Return (x, y) of the center of cell containing provided text 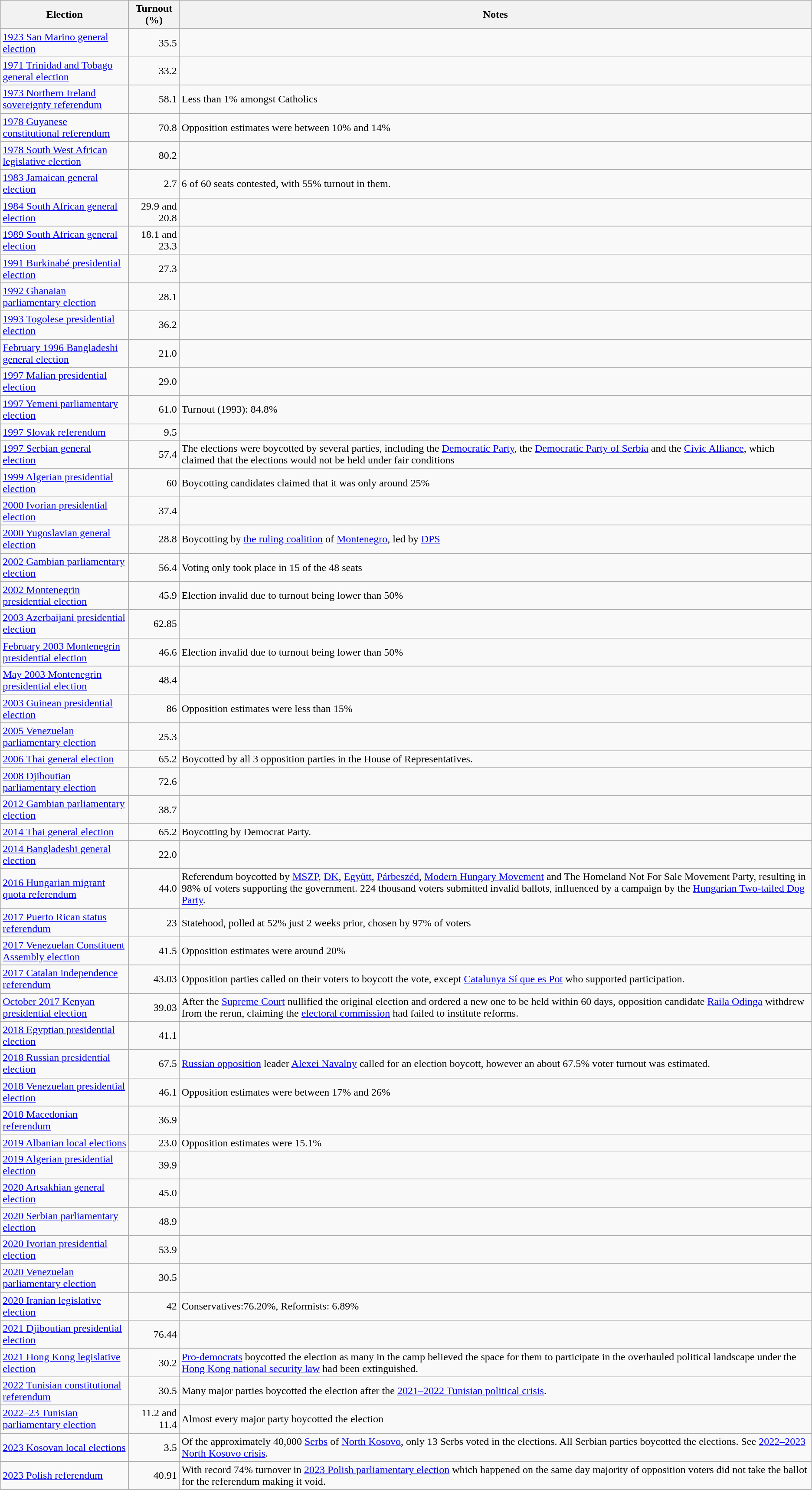
37.4 (154, 511)
2018 Russian presidential election (65, 1064)
Opposition estimates were less than 15% (495, 708)
2003 Guinean presidential election (65, 708)
Turnout (%) (154, 15)
1997 Malian presidential election (65, 382)
39.9 (154, 1165)
2002 Montenegrin presidential election (65, 595)
May 2003 Montenegrin presidential election (65, 680)
3.5 (154, 1447)
33.2 (154, 71)
25.3 (154, 737)
58.1 (154, 99)
39.03 (154, 1008)
41.1 (154, 1035)
2002 Gambian parliamentary election (65, 568)
2022 Tunisian constitutional referendum (65, 1391)
2018 Egyptian presidential election (65, 1035)
2008 Djiboutian parliamentary election (65, 781)
2019 Algerian presidential election (65, 1165)
45.9 (154, 595)
1978 Guyanese constitutional referendum (65, 128)
1984 South African general election (65, 212)
2014 Thai general election (65, 832)
43.03 (154, 979)
February 2003 Montenegrin presidential election (65, 652)
Election (65, 15)
Statehood, polled at 52% just 2 weeks prior, chosen by 97% of voters (495, 922)
29.0 (154, 382)
February 1996 Bangladeshi general election (65, 353)
36.9 (154, 1120)
1999 Algerian presidential election (65, 482)
28.1 (154, 297)
2023 Polish referendum (65, 1475)
2020 Ivorian presidential election (65, 1250)
2000 Ivorian presidential election (65, 511)
40.91 (154, 1475)
61.0 (154, 410)
Boycotting candidates claimed that it was only around 25% (495, 482)
1992 Ghanaian parliamentary election (65, 297)
86 (154, 708)
1923 San Marino general election (65, 43)
Russian opposition leader Alexei Navalny called for an election boycott, however an about 67.5% voter turnout was estimated. (495, 1064)
22.0 (154, 855)
Turnout (1993): 84.8% (495, 410)
42 (154, 1306)
21.0 (154, 353)
76.44 (154, 1335)
6 of 60 seats contested, with 55% turnout in them. (495, 184)
2012 Gambian parliamentary election (65, 810)
1997 Slovak referendum (65, 432)
Almost every major party boycotted the election (495, 1419)
2006 Thai general election (65, 759)
Voting only took place in 15 of the 48 seats (495, 568)
35.5 (154, 43)
36.2 (154, 325)
9.5 (154, 432)
72.6 (154, 781)
1983 Jamaican general election (65, 184)
1991 Burkinabé presidential election (65, 268)
27.3 (154, 268)
2023 Kosovan local elections (65, 1447)
1989 South African general election (65, 240)
57.4 (154, 455)
2.7 (154, 184)
2021 Hong Kong legislative election (65, 1362)
30.2 (154, 1362)
Boycotted by all 3 opposition parties in the House of Representatives. (495, 759)
1997 Yemeni parliamentary election (65, 410)
2020 Artsakhian general election (65, 1193)
2017 Puerto Rican status referendum (65, 922)
53.9 (154, 1250)
38.7 (154, 810)
Opposition parties called on their voters to boycott the vote, except Catalunya Sí que es Pot who supported participation. (495, 979)
70.8 (154, 128)
41.5 (154, 951)
2021 Djiboutian presidential election (65, 1335)
18.1 and 23.3 (154, 240)
Boycotting by Democrat Party. (495, 832)
48.4 (154, 680)
67.5 (154, 1064)
44.0 (154, 889)
45.0 (154, 1193)
23.0 (154, 1142)
2005 Venezuelan parliamentary election (65, 737)
60 (154, 482)
62.85 (154, 624)
23 (154, 922)
1993 Togolese presidential election (65, 325)
Many major parties boycotted the election after the 2021–2022 Tunisian political crisis. (495, 1391)
28.8 (154, 539)
2018 Macedonian referendum (65, 1120)
1973 Northern Ireland sovereignty referendum (65, 99)
2014 Bangladeshi general election (65, 855)
2016 Hungarian migrant quota referendum (65, 889)
Opposition estimates were around 20% (495, 951)
2020 Serbian parliamentary election (65, 1221)
1997 Serbian general election (65, 455)
56.4 (154, 568)
2017 Venezuelan Constituent Assembly election (65, 951)
2020 Venezuelan parliamentary election (65, 1278)
Opposition estimates were between 17% and 26% (495, 1092)
Conservatives:76.20%, Reformists: 6.89% (495, 1306)
Boycotting by the ruling coalition of Montenegro, led by DPS (495, 539)
2022–23 Tunisian parliamentary election (65, 1419)
Less than 1% amongst Catholics (495, 99)
2020 Iranian legislative election (65, 1306)
1971 Trinidad and Tobago general election (65, 71)
2000 Yugoslavian general election (65, 539)
46.1 (154, 1092)
29.9 and 20.8 (154, 212)
2018 Venezuelan presidential election (65, 1092)
October 2017 Kenyan presidential election (65, 1008)
46.6 (154, 652)
48.9 (154, 1221)
11.2 and 11.4 (154, 1419)
80.2 (154, 155)
Opposition estimates were 15.1% (495, 1142)
Notes (495, 15)
2017 Catalan independence referendum (65, 979)
2003 Azerbaijani presidential election (65, 624)
1978 South West African legislative election (65, 155)
2019 Albanian local elections (65, 1142)
Opposition estimates were between 10% and 14% (495, 128)
